Determine the (x, y) coordinate at the center of the cell enclosing the given text.  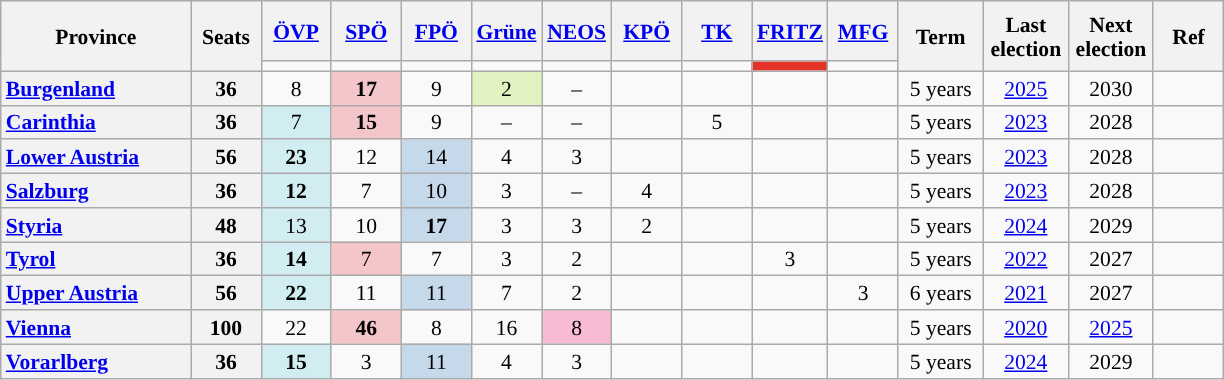
Carinthia (96, 122)
13 (296, 225)
2030 (1110, 88)
48 (226, 225)
Vorarlberg (96, 361)
FRITZ (790, 31)
Seats (226, 36)
Lower Austria (96, 157)
FPÖ (436, 31)
Nextelection (1110, 36)
100 (226, 327)
2020 (1026, 327)
46 (366, 327)
2021 (1026, 293)
Salzburg (96, 191)
2022 (1026, 259)
Styria (96, 225)
Tyrol (96, 259)
MFG (863, 31)
Lastelection (1026, 36)
Ref (1188, 36)
Province (96, 36)
TK (717, 31)
Upper Austria (96, 293)
Vienna (96, 327)
5 (717, 122)
KPÖ (647, 31)
Term (940, 36)
23 (296, 157)
ÖVP (296, 31)
NEOS (577, 31)
6 years (940, 293)
Burgenland (96, 88)
SPÖ (366, 31)
16 (506, 327)
Grüne (506, 31)
